Return the (X, Y) coordinate for the center point of the cell that contains the specified text.  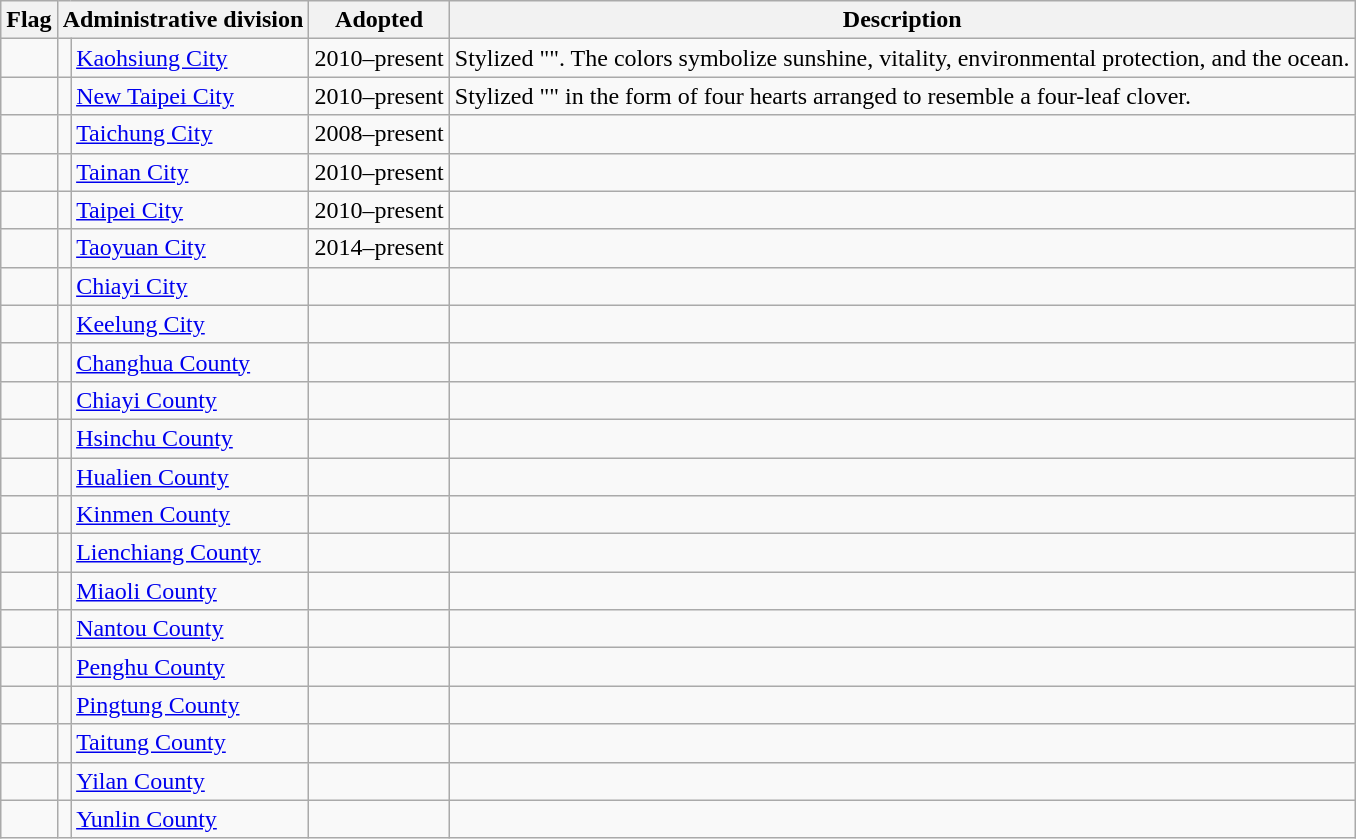
2008–present (379, 134)
Flag (29, 20)
Chiayi County (190, 400)
Yunlin County (190, 819)
Changhua County (190, 362)
Adopted (379, 20)
Chiayi City (190, 286)
Nantou County (190, 629)
Stylized "" in the form of four hearts arranged to resemble a four-leaf clover. (902, 96)
Description (902, 20)
Yilan County (190, 781)
New Taipei City (190, 96)
Kaohsiung City (190, 58)
Keelung City (190, 324)
Miaoli County (190, 591)
Taipei City (190, 210)
Stylized "". The colors symbolize sunshine, vitality, environmental protection, and the ocean. (902, 58)
Hualien County (190, 477)
Administrative division (183, 20)
Pingtung County (190, 705)
Kinmen County (190, 515)
Taoyuan City (190, 248)
Tainan City (190, 172)
Taitung County (190, 743)
Taichung City (190, 134)
Hsinchu County (190, 438)
2014–present (379, 248)
Lienchiang County (190, 553)
Penghu County (190, 667)
